Provide the (x, y) coordinate of the cell's center where the given text is located.  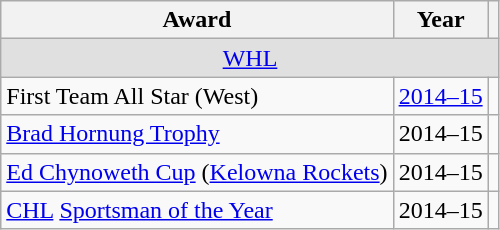
Award (197, 20)
CHL Sportsman of the Year (197, 210)
Year (440, 20)
First Team All Star (West) (197, 96)
Ed Chynoweth Cup (Kelowna Rockets) (197, 172)
WHL (250, 58)
Brad Hornung Trophy (197, 134)
